From the cell containing the given text, extract its center point as [x, y] coordinate. 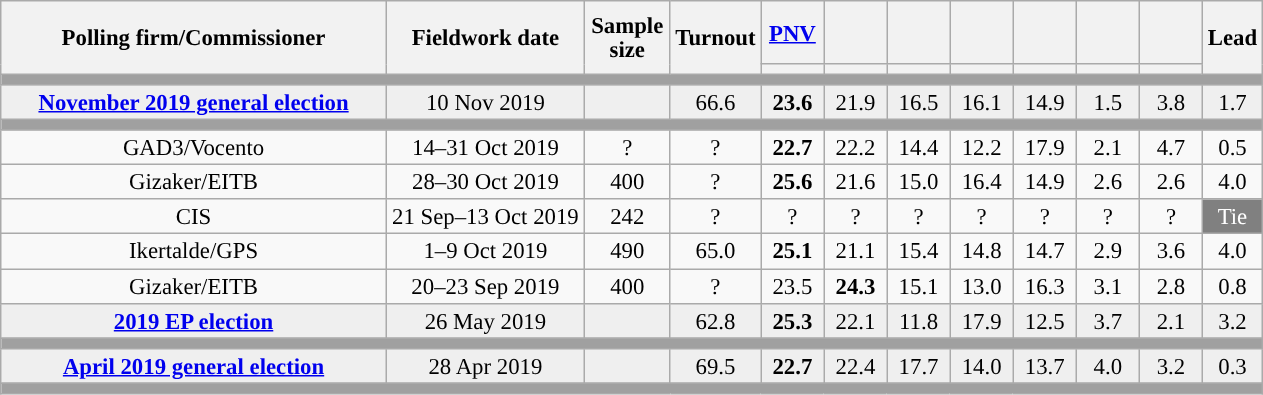
PNV [792, 32]
Fieldwork date [485, 38]
16.1 [982, 102]
15.1 [918, 286]
25.1 [792, 252]
14.0 [982, 366]
16.4 [982, 182]
3.7 [1108, 320]
14.7 [1044, 252]
November 2019 general election [194, 102]
14.8 [982, 252]
11.8 [918, 320]
21 Sep–13 Oct 2019 [485, 218]
Sample size [627, 38]
4.7 [1170, 148]
22.1 [856, 320]
13.0 [982, 286]
14.4 [918, 148]
Ikertalde/GPS [194, 252]
GAD3/Vocento [194, 148]
0.8 [1232, 286]
14–31 Oct 2019 [485, 148]
0.3 [1232, 366]
15.0 [918, 182]
25.3 [792, 320]
3.8 [1170, 102]
3.6 [1170, 252]
1.7 [1232, 102]
242 [627, 218]
25.6 [792, 182]
2019 EP election [194, 320]
21.6 [856, 182]
1–9 Oct 2019 [485, 252]
26 May 2019 [485, 320]
62.8 [716, 320]
23.5 [792, 286]
12.5 [1044, 320]
13.7 [1044, 366]
28–30 Oct 2019 [485, 182]
15.4 [918, 252]
Tie [1232, 218]
April 2019 general election [194, 366]
21.1 [856, 252]
Lead [1232, 38]
23.6 [792, 102]
24.3 [856, 286]
16.3 [1044, 286]
490 [627, 252]
65.0 [716, 252]
12.2 [982, 148]
20–23 Sep 2019 [485, 286]
Turnout [716, 38]
Polling firm/Commissioner [194, 38]
21.9 [856, 102]
16.5 [918, 102]
22.2 [856, 148]
22.4 [856, 366]
1.5 [1108, 102]
17.7 [918, 366]
2.9 [1108, 252]
10 Nov 2019 [485, 102]
3.1 [1108, 286]
69.5 [716, 366]
0.5 [1232, 148]
CIS [194, 218]
28 Apr 2019 [485, 366]
2.8 [1170, 286]
66.6 [716, 102]
